Determine the (x, y) coordinate at the center of the cell enclosing the given text.  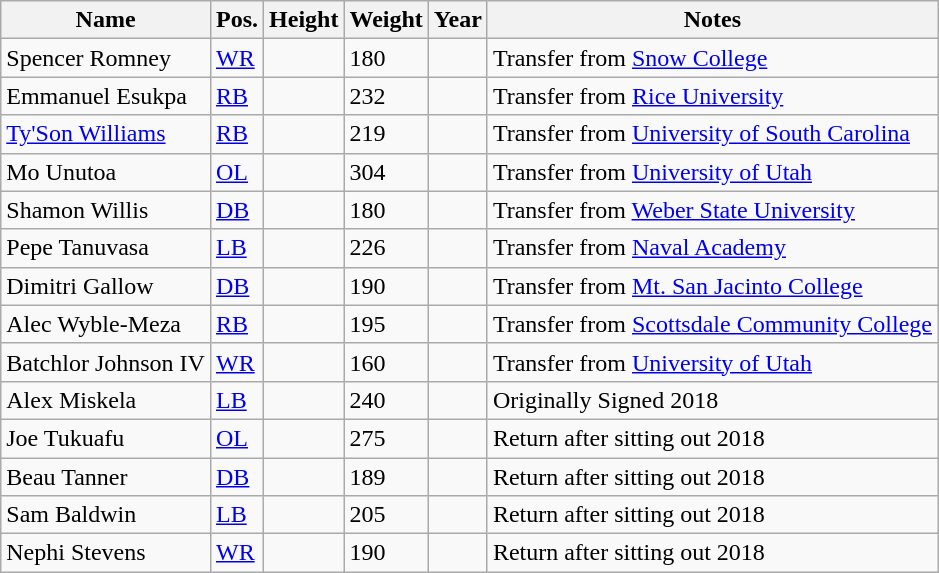
Sam Baldwin (106, 515)
Spencer Romney (106, 58)
Alec Wyble-Meza (106, 324)
205 (386, 515)
Transfer from Weber State University (712, 210)
232 (386, 96)
Height (304, 20)
Emmanuel Esukpa (106, 96)
Pos. (236, 20)
219 (386, 134)
Transfer from University of South Carolina (712, 134)
304 (386, 172)
275 (386, 438)
Mo Unutoa (106, 172)
Originally Signed 2018 (712, 400)
Weight (386, 20)
226 (386, 248)
Dimitri Gallow (106, 286)
Joe Tukuafu (106, 438)
195 (386, 324)
Notes (712, 20)
Alex Miskela (106, 400)
Beau Tanner (106, 477)
Name (106, 20)
Batchlor Johnson IV (106, 362)
Transfer from Naval Academy (712, 248)
Ty'Son Williams (106, 134)
189 (386, 477)
Nephi Stevens (106, 553)
160 (386, 362)
240 (386, 400)
Transfer from Snow College (712, 58)
Transfer from Scottsdale Community College (712, 324)
Transfer from Mt. San Jacinto College (712, 286)
Pepe Tanuvasa (106, 248)
Shamon Willis (106, 210)
Year (458, 20)
Transfer from Rice University (712, 96)
